Find where the given text appears and provide that cell's center as [x, y] coordinate. 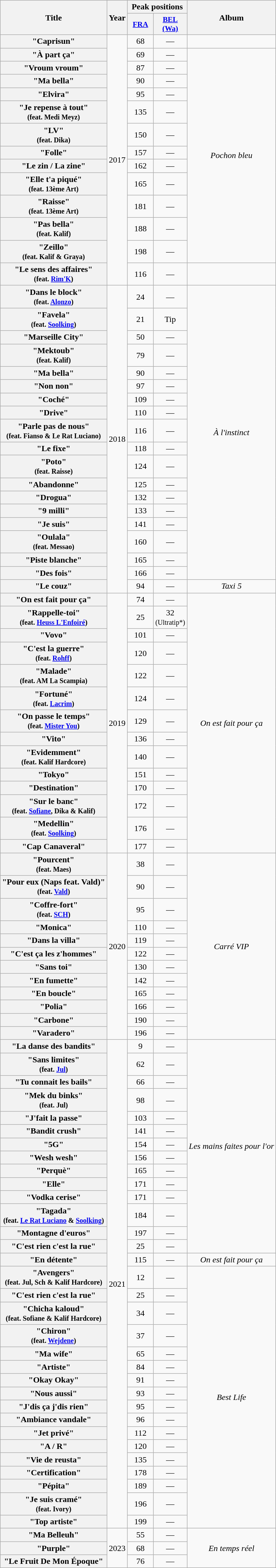
142 [140, 980]
197 [140, 1233]
"Drive" [53, 413]
"Rappelle-toi" (feat. Heuss L'Enfoiré) [53, 617]
"Dans le block" (feat. Alonzo) [53, 297]
"Le couz" [53, 586]
103 [140, 1118]
93 [140, 1393]
21 [140, 320]
"Pour eux (Naps feat. Vald)" (feat. Vald) [53, 887]
"Montagne d'euros" [53, 1233]
"En boucle" [53, 993]
136 [140, 739]
"Vodka cerise" [53, 1197]
130 [140, 967]
"Pourcent"(feat. Maes) [53, 864]
66 [140, 1082]
"Monica" [53, 927]
"LV"(feat. Dika) [53, 135]
"Coché" [53, 399]
"5G" [53, 1144]
"Zeillo" (feat. Kalif & Graya) [53, 251]
Carré VIP [232, 946]
Pochon bleu [232, 156]
"Mek du binks"(feat. Jul) [53, 1100]
"Chiron" (feat. Wejdene) [53, 1336]
96 [140, 1420]
"En détente" [53, 1260]
"9 milli" [53, 511]
2018 [117, 439]
154 [140, 1144]
"Okay Okay" [53, 1380]
2019 [117, 723]
172 [140, 806]
140 [140, 756]
"Vovo" [53, 635]
94 [140, 586]
"Elvira" [53, 94]
Best Life [232, 1397]
"Piste blanche" [53, 560]
"Elle" [53, 1184]
65 [140, 1354]
"Sans toi" [53, 967]
199 [140, 1522]
À l'instinct [232, 433]
"Je suis" [53, 524]
176 [140, 829]
"Pas bella" (feat. Kalif) [53, 229]
FRA [140, 24]
"Chicha kaloud" (feat. Sofiane & Kalif Hardcore) [53, 1313]
74 [140, 599]
"Folle" [53, 152]
"On est fait pour ça" [53, 599]
"Cap Canaveral" [53, 846]
Taxi 5 [232, 586]
76 [140, 1561]
98 [140, 1100]
91 [140, 1380]
125 [140, 484]
"Poto" (feat. Raisse) [53, 466]
"C'est ça les z'hommes" [53, 954]
"Ma wife" [53, 1354]
"Top artiste" [53, 1522]
"Ma Belleuh" [53, 1535]
En temps réel [232, 1548]
"Perquè" [53, 1171]
"Parle pas de nous" (feat. Fianso & Le Rat Luciano) [53, 431]
"Avengers"(feat. Jul, Sch & Kalif Hardcore) [53, 1277]
"Raisse"(feat. 13ème Art) [53, 206]
151 [140, 775]
112 [140, 1433]
55 [140, 1535]
"Elle t'a piqué" (feat. 13ème Art) [53, 183]
"Abandonne" [53, 484]
"La danse des bandits" [53, 1046]
24 [140, 297]
"Le fixe" [53, 448]
150 [140, 135]
"Vito" [53, 739]
2020 [117, 946]
115 [140, 1260]
"Caprisun" [53, 41]
9 [140, 1046]
Title [53, 17]
"Dans la villa" [53, 940]
"Des fois" [53, 573]
"Certification" [53, 1472]
"Non non" [53, 386]
37 [140, 1336]
"Vie de reusta" [53, 1459]
"Tu connait les bails" [53, 1082]
"Sur le banc" (feat. Sofiane, Dika & Kalif) [53, 806]
"En fumette" [53, 980]
"Drogua" [53, 498]
84 [140, 1367]
"À part ça" [53, 55]
"Wesh wesh" [53, 1158]
"Fortuné" (feat. Lacrim) [53, 698]
189 [140, 1486]
"Carbone" [53, 1020]
"Pépita" [53, 1486]
"C'est la guerre" (feat. Rohff) [53, 653]
"Destination" [53, 788]
"Vroum vroum" [53, 68]
"Le zin / La zine" [53, 166]
"Le sens des affaires" (feat. Rim'K) [53, 274]
129 [140, 721]
162 [140, 166]
"Sans limites"(feat. Jul) [53, 1064]
"Marseille City" [53, 337]
12 [140, 1277]
Les mains faites pour l'or [232, 1146]
178 [140, 1472]
160 [140, 542]
"Oulala" (feat. Messao) [53, 542]
"Evidemment" (feat. Kalif Hardcore) [53, 756]
190 [140, 1020]
"Tagada"(feat. Le Rat Luciano & Soolking) [53, 1215]
"Malade" (feat. AM La Scampia) [53, 676]
"Polia" [53, 1006]
2021 [117, 1284]
170 [140, 788]
"A / R" [53, 1446]
"On passe le temps" (feat. Mister You) [53, 721]
32(Ultratip*) [170, 617]
38 [140, 864]
188 [140, 229]
132 [140, 498]
BEL (Wa) [170, 24]
Tip [170, 320]
69 [140, 55]
"Le Fruit De Mon Époque" [53, 1561]
Album [232, 17]
"Je repense à tout"(feat. Medi Meyz) [53, 112]
"Ambiance vandale" [53, 1420]
198 [140, 251]
"Je suis cramé" (feat. Ivory) [53, 1504]
118 [140, 448]
50 [140, 337]
"Purple" [53, 1548]
79 [140, 355]
"Mektoub" (feat. Kalif) [53, 355]
109 [140, 399]
"Coffre-fort"(feat. SCH) [53, 909]
177 [140, 846]
"Favela" (feat. Soolking) [53, 320]
34 [140, 1313]
"Tokyo" [53, 775]
62 [140, 1064]
Peak positions [157, 7]
"Medellin" (feat. Soolking) [53, 829]
97 [140, 386]
2017 [117, 160]
87 [140, 68]
133 [140, 511]
"Bandit crush" [53, 1131]
181 [140, 206]
Year [117, 17]
156 [140, 1158]
"Jet privé" [53, 1433]
"Varadero" [53, 1033]
"Nous aussi" [53, 1393]
"J'dis ça j'dis rien" [53, 1407]
101 [140, 635]
119 [140, 940]
184 [140, 1215]
157 [140, 152]
"J'fait la passe" [53, 1118]
"Artiste" [53, 1367]
2023 [117, 1548]
